Output the [X, Y] coordinate of the center of the cell containing the given text.  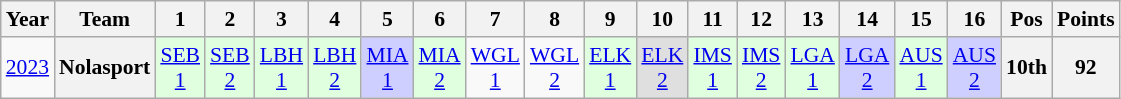
SEB2 [230, 68]
SEB1 [180, 68]
LGA1 [812, 68]
MIA2 [440, 68]
10 [662, 19]
7 [496, 19]
WGL1 [496, 68]
WGL2 [554, 68]
LGA2 [867, 68]
9 [610, 19]
MIA1 [387, 68]
Team [104, 19]
AUS2 [974, 68]
Nolasport [104, 68]
ELK1 [610, 68]
10th [1026, 68]
1 [180, 19]
LBH2 [334, 68]
ELK2 [662, 68]
IMS2 [762, 68]
Points [1086, 19]
11 [712, 19]
14 [867, 19]
5 [387, 19]
4 [334, 19]
AUS1 [920, 68]
Year [28, 19]
2 [230, 19]
IMS1 [712, 68]
15 [920, 19]
2023 [28, 68]
LBH1 [282, 68]
6 [440, 19]
12 [762, 19]
Pos [1026, 19]
8 [554, 19]
13 [812, 19]
3 [282, 19]
16 [974, 19]
92 [1086, 68]
